For the text-containing cell, return its midpoint in (X, Y) coordinate format. 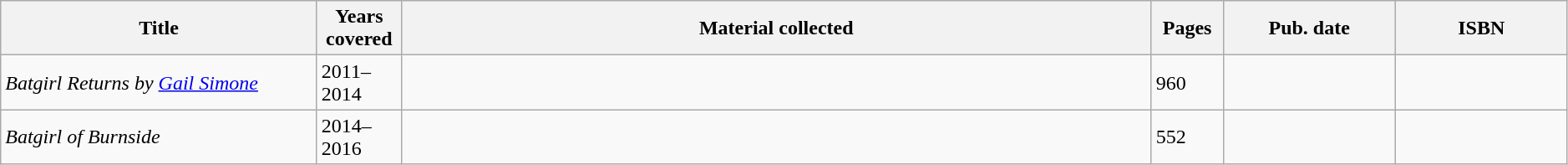
Title (159, 28)
Batgirl Returns by Gail Simone (159, 82)
Batgirl of Burnside (159, 137)
552 (1187, 137)
2011–2014 (359, 82)
960 (1187, 82)
Years covered (359, 28)
2014–2016 (359, 137)
Pages (1187, 28)
Material collected (776, 28)
Pub. date (1309, 28)
ISBN (1481, 28)
